Return (X, Y) of the center of cell containing provided text 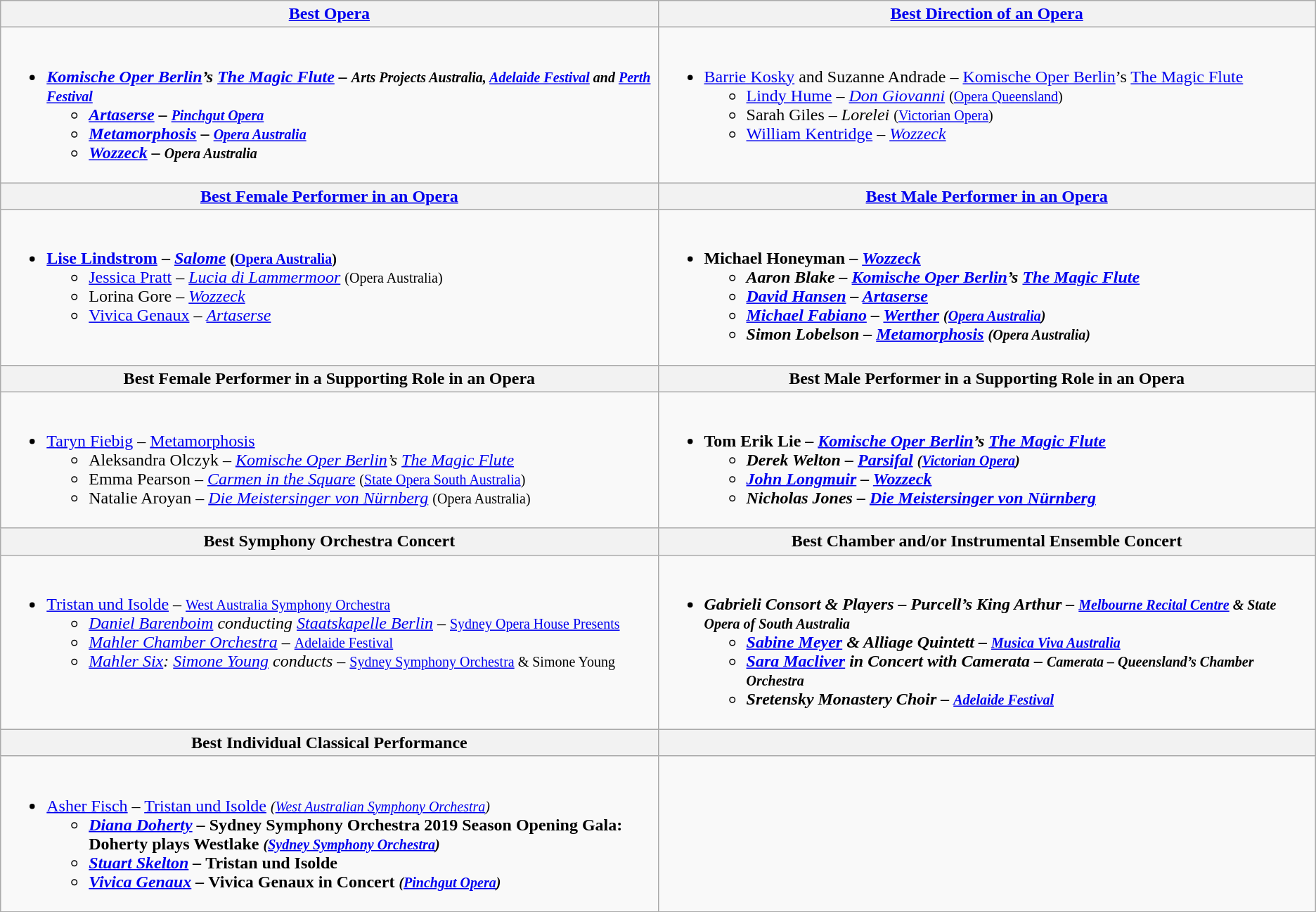
Best Individual Classical Performance (329, 743)
Best Male Performer in an Opera (987, 196)
Best Symphony Orchestra Concert (329, 541)
Best Female Performer in a Supporting Role in an Opera (329, 378)
Best Opera (329, 14)
Best Female Performer in an Opera (329, 196)
Best Male Performer in a Supporting Role in an Opera (987, 378)
Best Chamber and/or Instrumental Ensemble Concert (987, 541)
Lise Lindstrom – Salome (Opera Australia)Jessica Pratt – Lucia di Lammermoor (Opera Australia)Lorina Gore – WozzeckVivica Genaux – Artaserse (329, 287)
Best Direction of an Opera (987, 14)
